Output the [X, Y] coordinate of the center of the cell containing the given text.  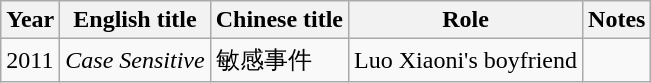
Chinese title [279, 20]
Case Sensitive [135, 60]
Year [30, 20]
敏感事件 [279, 60]
2011 [30, 60]
Notes [617, 20]
Luo Xiaoni's boyfriend [466, 60]
Role [466, 20]
English title [135, 20]
